Determine the (X, Y) coordinate at the center of the cell enclosing the given text.  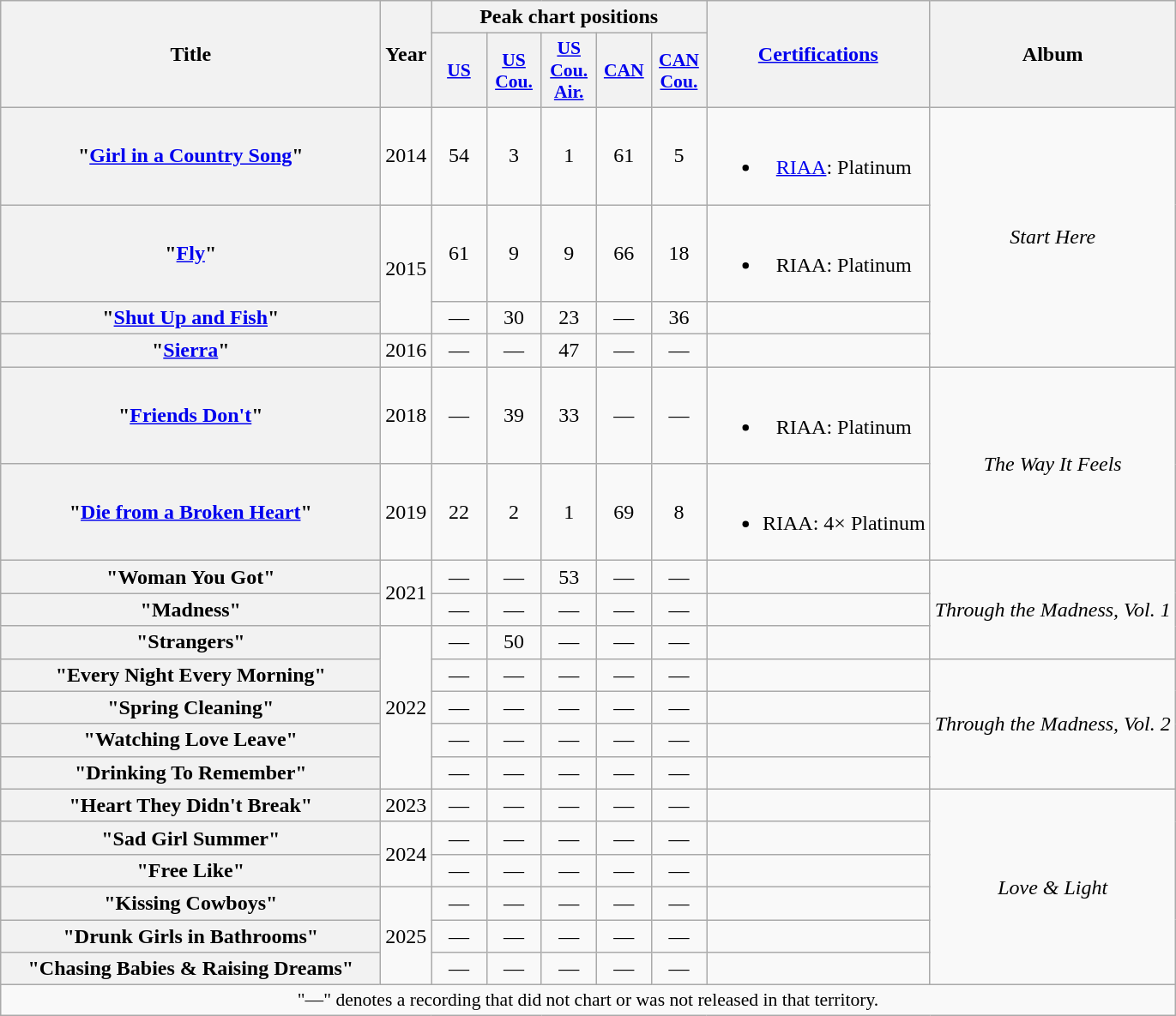
USCou.Air. (569, 70)
23 (569, 318)
CAN (624, 70)
"—" denotes a recording that did not chart or was not released in that territory. (588, 1001)
"Shut Up and Fish" (190, 318)
"Drunk Girls in Bathrooms" (190, 935)
69 (624, 513)
"Woman You Got" (190, 577)
"Drinking To Remember" (190, 773)
50 (514, 642)
"Every Night Every Morning" (190, 675)
18 (678, 252)
3 (514, 156)
Peak chart positions (570, 17)
47 (569, 351)
"Free Like" (190, 870)
"Girl in a Country Song" (190, 156)
2021 (407, 593)
Love & Light (1052, 887)
2025 (407, 935)
"Madness" (190, 610)
"Heart They Didn't Break" (190, 805)
Title (190, 55)
Through the Madness, Vol. 1 (1052, 610)
US (459, 70)
2015 (407, 269)
"Fly" (190, 252)
53 (569, 577)
Start Here (1052, 237)
"Sad Girl Summer" (190, 838)
USCou. (514, 70)
5 (678, 156)
30 (514, 318)
Year (407, 55)
CANCou. (678, 70)
Album (1052, 55)
RIAA: 4× Platinum (818, 513)
The Way It Feels (1052, 464)
"Strangers" (190, 642)
Through the Madness, Vol. 2 (1052, 724)
"Sierra" (190, 351)
"Spring Cleaning" (190, 707)
"Kissing Cowboys" (190, 903)
2 (514, 513)
"Die from a Broken Heart" (190, 513)
66 (624, 252)
"Friends Don't" (190, 415)
33 (569, 415)
2019 (407, 513)
2024 (407, 854)
22 (459, 513)
8 (678, 513)
2016 (407, 351)
2022 (407, 707)
2018 (407, 415)
"Watching Love Leave" (190, 740)
2023 (407, 805)
36 (678, 318)
"Chasing Babies & Raising Dreams" (190, 969)
2014 (407, 156)
54 (459, 156)
Certifications (818, 55)
39 (514, 415)
